Find where the given text appears and provide that cell's center as [x, y] coordinate. 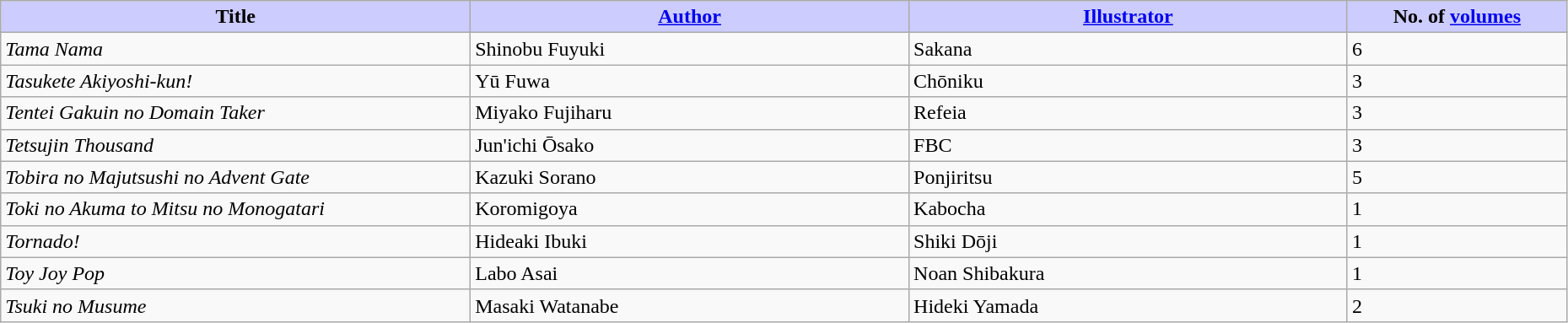
2 [1457, 305]
Tornado! [236, 241]
Kabocha [1129, 209]
Tsuki no Musume [236, 305]
Hideki Yamada [1129, 305]
Shinobu Fuyuki [690, 49]
Jun'ichi Ōsako [690, 145]
Tama Nama [236, 49]
Refeia [1129, 113]
Tobira no Majutsushi no Advent Gate [236, 177]
Ponjiritsu [1129, 177]
6 [1457, 49]
Sakana [1129, 49]
Noan Shibakura [1129, 273]
Title [236, 17]
Illustrator [1129, 17]
Yū Fuwa [690, 81]
Hideaki Ibuki [690, 241]
Toy Joy Pop [236, 273]
Kazuki Sorano [690, 177]
Tetsujin Thousand [236, 145]
Miyako Fujiharu [690, 113]
Author [690, 17]
Labo Asai [690, 273]
Masaki Watanabe [690, 305]
FBC [1129, 145]
Toki no Akuma to Mitsu no Monogatari [236, 209]
Koromigoya [690, 209]
Tasukete Akiyoshi-kun! [236, 81]
5 [1457, 177]
Shiki Dōji [1129, 241]
Chōniku [1129, 81]
Tentei Gakuin no Domain Taker [236, 113]
No. of volumes [1457, 17]
